Find where the given text appears and provide that cell's center as [X, Y] coordinate. 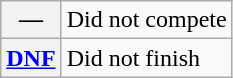
Did not finish [146, 58]
Did not compete [146, 20]
— [31, 20]
DNF [31, 58]
